Detect which cell encompasses the target text, then output its [X, Y] center coordinate. 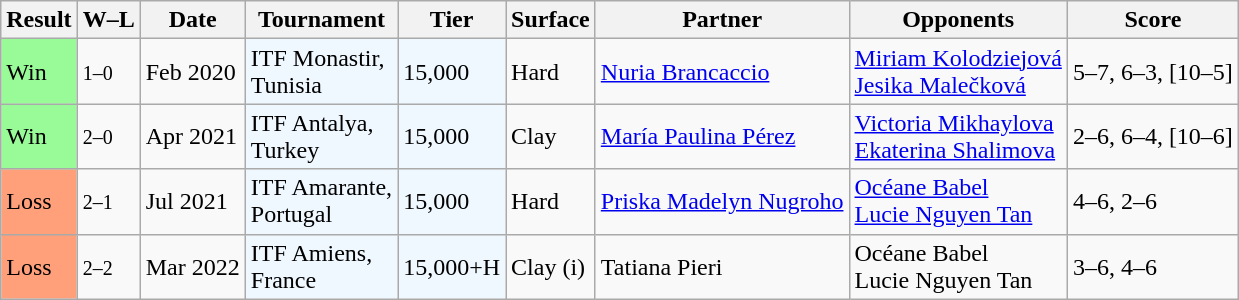
Apr 2021 [192, 136]
Clay [551, 136]
W–L [108, 20]
5–7, 6–3, [10–5] [1152, 72]
Clay (i) [551, 266]
2–0 [108, 136]
Result [39, 20]
4–6, 2–6 [1152, 202]
Miriam Kolodziejová Jesika Malečková [958, 72]
2–1 [108, 202]
3–6, 4–6 [1152, 266]
María Paulina Pérez [722, 136]
Tatiana Pieri [722, 266]
Victoria Mikhaylova Ekaterina Shalimova [958, 136]
2–2 [108, 266]
15,000+H [452, 266]
2–6, 6–4, [10–6] [1152, 136]
Partner [722, 20]
Jul 2021 [192, 202]
Nuria Brancaccio [722, 72]
Date [192, 20]
1–0 [108, 72]
ITF Monastir, Tunisia [321, 72]
Surface [551, 20]
Score [1152, 20]
Priska Madelyn Nugroho [722, 202]
Opponents [958, 20]
Mar 2022 [192, 266]
Feb 2020 [192, 72]
Tournament [321, 20]
ITF Antalya, Turkey [321, 136]
Tier [452, 20]
ITF Amiens, France [321, 266]
ITF Amarante, Portugal [321, 202]
